From the cell containing the given text, extract its center point as (X, Y) coordinate. 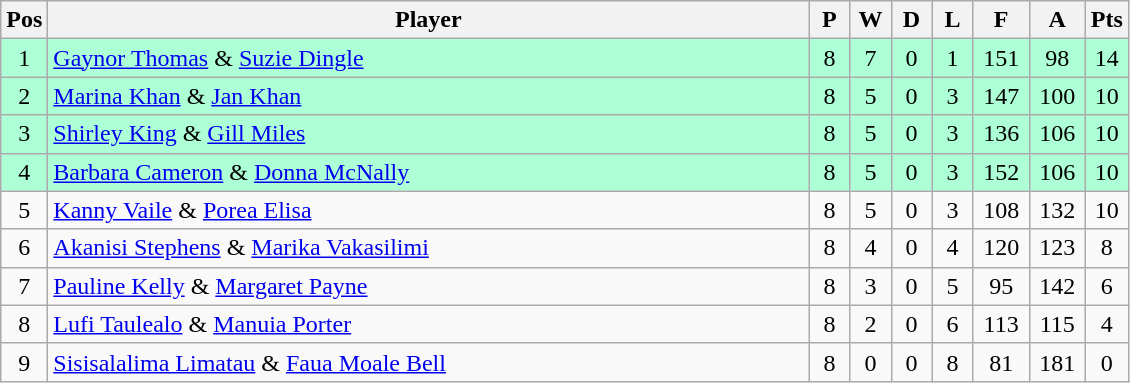
147 (1001, 96)
Lufi Taulealo & Manuia Porter (428, 324)
Player (428, 20)
14 (1106, 58)
151 (1001, 58)
Shirley King & Gill Miles (428, 134)
123 (1057, 248)
P (830, 20)
95 (1001, 286)
Pos (24, 20)
113 (1001, 324)
181 (1057, 362)
115 (1057, 324)
100 (1057, 96)
132 (1057, 210)
D (912, 20)
108 (1001, 210)
120 (1001, 248)
9 (24, 362)
L (952, 20)
81 (1001, 362)
152 (1001, 172)
Kanny Vaile & Porea Elisa (428, 210)
Sisisalalima Limatau & Faua Moale Bell (428, 362)
A (1057, 20)
Barbara Cameron & Donna McNally (428, 172)
F (1001, 20)
Pts (1106, 20)
Akanisi Stephens & Marika Vakasilimi (428, 248)
Gaynor Thomas & Suzie Dingle (428, 58)
98 (1057, 58)
136 (1001, 134)
Pauline Kelly & Margaret Payne (428, 286)
W (870, 20)
Marina Khan & Jan Khan (428, 96)
142 (1057, 286)
